Output the (x, y) coordinate of the center of the cell containing the given text.  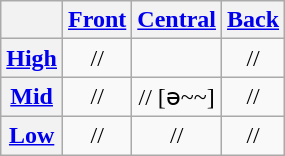
Low (32, 135)
High (32, 58)
Central (177, 20)
Back (254, 20)
Mid (32, 97)
Front (98, 20)
// [ə~~] (177, 97)
